Find where the given text appears and provide that cell's center as (X, Y) coordinate. 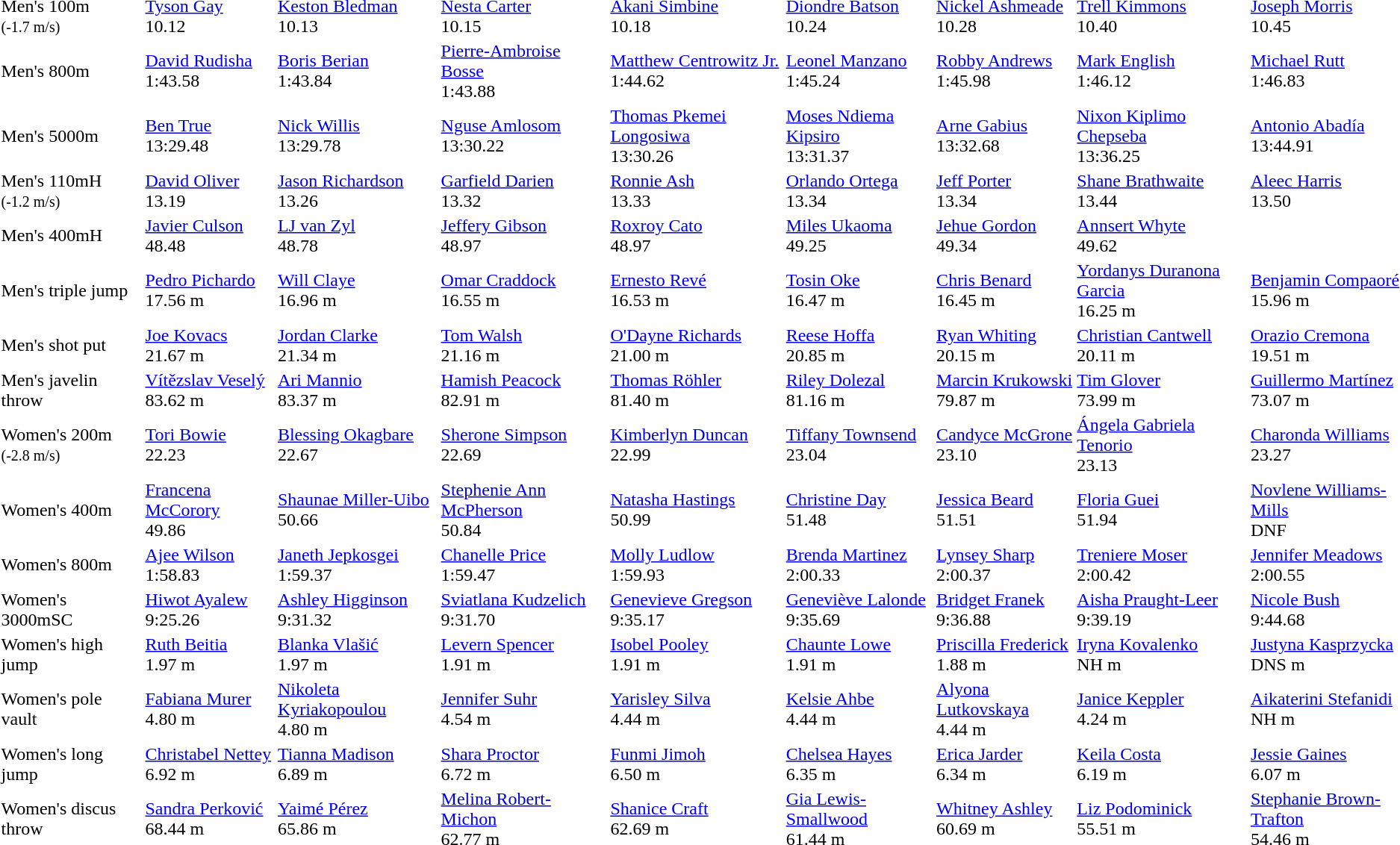
Vítězslav Veselý 83.62 m (209, 390)
Nick Willis 13:29.78 (357, 136)
Thomas Pkemei Longosiwa 13:30.26 (696, 136)
Bridget Franek 9:36.88 (1005, 609)
Iryna Kovalenko NH m (1162, 654)
Pedro Pichardo 17.56 m (209, 290)
Blessing Okagbare 22.67 (357, 445)
Sviatlana Kudzelich 9:31.70 (523, 609)
Tom Walsh 21.16 m (523, 345)
Jason Richardson 13.26 (357, 191)
Ryan Whiting 20.15 m (1005, 345)
Chanelle Price 1:59.47 (523, 564)
Alyona Lutkovskaya 4.44 m (1005, 709)
Ashley Higginson 9:31.32 (357, 609)
Roxroy Cato 48.97 (696, 236)
Jordan Clarke 21.34 m (357, 345)
Women's 800m (71, 564)
Miles Ukaoma 49.25 (859, 236)
Jennifer Suhr 4.54 m (523, 709)
Tianna Madison 6.89 m (357, 764)
Joe Kovacs 21.67 m (209, 345)
David Oliver 13.19 (209, 191)
Women's 200m(-2.8 m/s) (71, 445)
Women's 3000mSC (71, 609)
Molly Ludlow 1:59.93 (696, 564)
Marcin Krukowski 79.87 m (1005, 390)
Robby Andrews 1:45.98 (1005, 71)
Thomas Röhler 81.40 m (696, 390)
Ajee Wilson 1:58.83 (209, 564)
Chelsea Hayes 6.35 m (859, 764)
Candyce McGrone 23.10 (1005, 445)
David Rudisha 1:43.58 (209, 71)
Stephenie Ann McPherson 50.84 (523, 510)
Kelsie Ahbe 4.44 m (859, 709)
Ernesto Revé 16.53 m (696, 290)
Fabiana Murer 4.80 m (209, 709)
Men's 110mH(-1.2 m/s) (71, 191)
Hamish Peacock 82.91 m (523, 390)
O'Dayne Richards 21.00 m (696, 345)
Genevieve Gregson 9:35.17 (696, 609)
Yarisley Silva 4.44 m (696, 709)
Jessica Beard 51.51 (1005, 510)
Jeff Porter 13.34 (1005, 191)
Women's high jump (71, 654)
Brenda Martinez 2:00.33 (859, 564)
Tosin Oke 16.47 m (859, 290)
Mark English 1:46.12 (1162, 71)
Will Claye 16.96 m (357, 290)
Nixon Kiplimo Chepseba 13:36.25 (1162, 136)
Riley Dolezal 81.16 m (859, 390)
Christine Day 51.48 (859, 510)
Janice Keppler 4.24 m (1162, 709)
Christian Cantwell 20.11 m (1162, 345)
Men's triple jump (71, 290)
Yordanys Duranona Garcia 16.25 m (1162, 290)
Christabel Nettey 6.92 m (209, 764)
Moses Ndiema Kipsiro 13:31.37 (859, 136)
Keila Costa 6.19 m (1162, 764)
Men's javelin throw (71, 390)
Annsert Whyte 49.62 (1162, 236)
Tim Glover 73.99 m (1162, 390)
Women's long jump (71, 764)
Tori Bowie 22.23 (209, 445)
Natasha Hastings 50.99 (696, 510)
Jeffery Gibson 48.97 (523, 236)
Shaunae Miller-Uibo 50.66 (357, 510)
Lynsey Sharp 2:00.37 (1005, 564)
Shane Brathwaite 13.44 (1162, 191)
Men's 800m (71, 71)
Treniere Moser 2:00.42 (1162, 564)
Orlando Ortega 13.34 (859, 191)
Jehue Gordon 49.34 (1005, 236)
Chris Benard 16.45 m (1005, 290)
Erica Jarder 6.34 m (1005, 764)
Omar Craddock 16.55 m (523, 290)
Matthew Centrowitz Jr. 1:44.62 (696, 71)
Tiffany Townsend 23.04 (859, 445)
Levern Spencer 1.91 m (523, 654)
Shara Proctor 6.72 m (523, 764)
Men's shot put (71, 345)
Women's pole vault (71, 709)
Ángela Gabriela Tenorio 23.13 (1162, 445)
Priscilla Frederick 1.88 m (1005, 654)
Isobel Pooley 1.91 m (696, 654)
Arne Gabius 13:32.68 (1005, 136)
Boris Berian 1:43.84 (357, 71)
Men's 400mH (71, 236)
Funmi Jimoh 6.50 m (696, 764)
Chaunte Lowe 1.91 m (859, 654)
Ronnie Ash 13.33 (696, 191)
Geneviève Lalonde 9:35.69 (859, 609)
LJ van Zyl 48.78 (357, 236)
Aisha Praught-Leer 9:39.19 (1162, 609)
Francena McCorory 49.86 (209, 510)
Ben True 13:29.48 (209, 136)
Floria Guei 51.94 (1162, 510)
Pierre-Ambroise Bosse 1:43.88 (523, 71)
Ruth Beitia 1.97 m (209, 654)
Men's 5000m (71, 136)
Hiwot Ayalew 9:25.26 (209, 609)
Garfield Darien 13.32 (523, 191)
Reese Hoffa 20.85 m (859, 345)
Women's 400m (71, 510)
Nikoleta Kyriakopoulou 4.80 m (357, 709)
Nguse Amlosom 13:30.22 (523, 136)
Blanka Vlašić 1.97 m (357, 654)
Javier Culson 48.48 (209, 236)
Leonel Manzano 1:45.24 (859, 71)
Janeth Jepkosgei 1:59.37 (357, 564)
Sherone Simpson 22.69 (523, 445)
Ari Mannio 83.37 m (357, 390)
Kimberlyn Duncan 22.99 (696, 445)
